Return [x, y] of the center of cell containing provided text 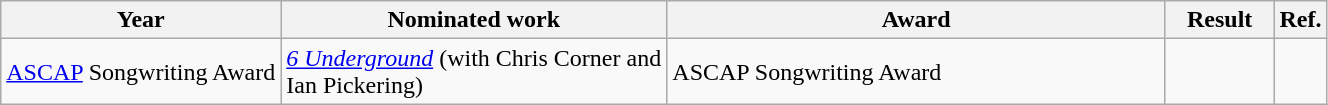
Result [1220, 20]
Ref. [1300, 20]
Award [916, 20]
6 Underground (with Chris Corner and Ian Pickering) [474, 72]
Nominated work [474, 20]
Year [141, 20]
